Return the (x, y) coordinate for the center point of the cell that contains the specified text.  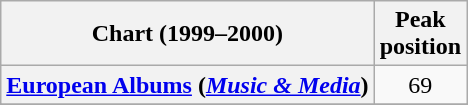
Chart (1999–2000) (188, 34)
Peakposition (420, 34)
European Albums (Music & Media) (188, 85)
69 (420, 85)
